Scan for the cell matching the given text and deliver its (X, Y) coordinate at center. 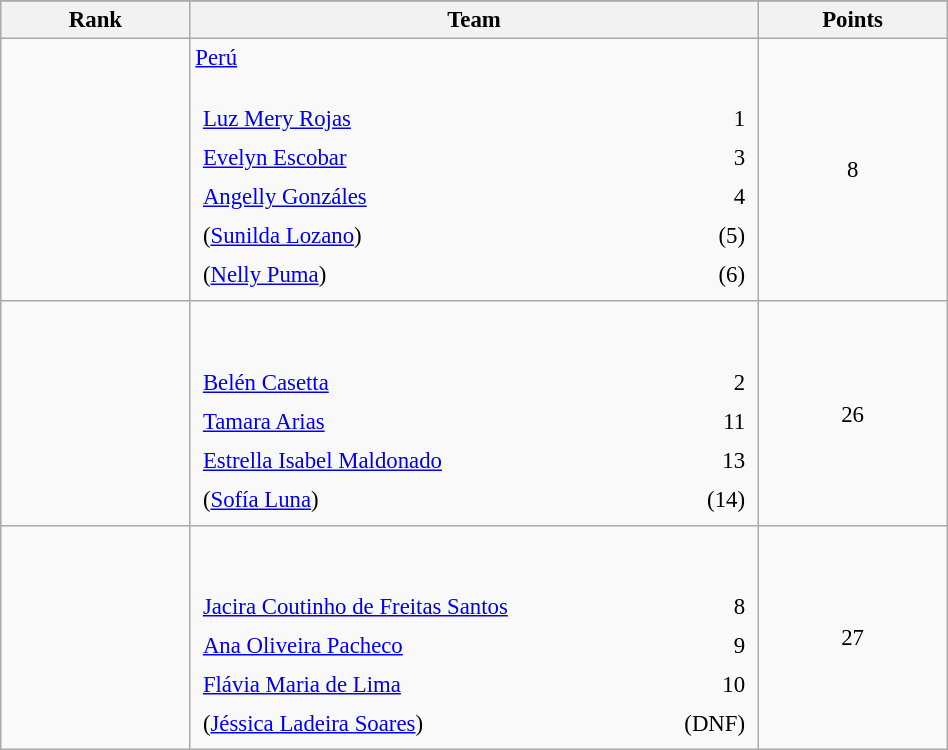
11 (706, 421)
Ana Oliveira Pacheco (422, 645)
(Jéssica Ladeira Soares) (422, 723)
13 (706, 460)
1 (703, 119)
Tamara Arias (428, 421)
27 (852, 638)
2 (706, 382)
Flávia Maria de Lima (422, 684)
26 (852, 414)
(5) (703, 236)
Estrella Isabel Maldonado (428, 460)
Perú Luz Mery Rojas 1 Evelyn Escobar 3 Angelly Gonzáles 4 (Sunilda Lozano) (5) (Nelly Puma) (6) (474, 170)
Team (474, 20)
Belén Casetta 2 Tamara Arias 11 Estrella Isabel Maldonado 13 (Sofía Luna) (14) (474, 414)
Rank (96, 20)
(14) (706, 499)
Angelly Gonzáles (426, 197)
(Nelly Puma) (426, 275)
Jacira Coutinho de Freitas Santos 8 Ana Oliveira Pacheco 9 Flávia Maria de Lima 10 (Jéssica Ladeira Soares) (DNF) (474, 638)
Evelyn Escobar (426, 158)
Belén Casetta (428, 382)
3 (703, 158)
(6) (703, 275)
(Sofía Luna) (428, 499)
Jacira Coutinho de Freitas Santos (422, 606)
(DNF) (700, 723)
4 (703, 197)
Points (852, 20)
Luz Mery Rojas (426, 119)
(Sunilda Lozano) (426, 236)
10 (700, 684)
9 (700, 645)
